Scan for the cell matching the given text and deliver its (X, Y) coordinate at center. 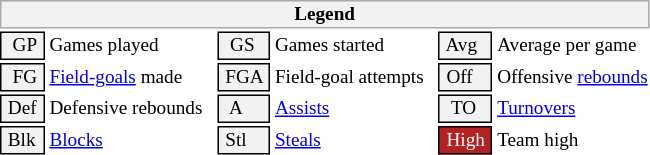
Legend (324, 14)
Games played (131, 46)
Games started (354, 46)
Assists (354, 108)
Stl (244, 140)
Avg (466, 46)
Blocks (131, 140)
GS (244, 46)
GP (22, 46)
TO (466, 108)
High (466, 140)
FGA (244, 77)
Defensive rebounds (131, 108)
Average per game (573, 46)
A (244, 108)
Offensive rebounds (573, 77)
Team high (573, 140)
Turnovers (573, 108)
Steals (354, 140)
Def (22, 108)
FG (22, 77)
Field-goal attempts (354, 77)
Off (466, 77)
Blk (22, 140)
Field-goals made (131, 77)
